Capture the cell that displays the provided text and extract its [X, Y] central coordinate. 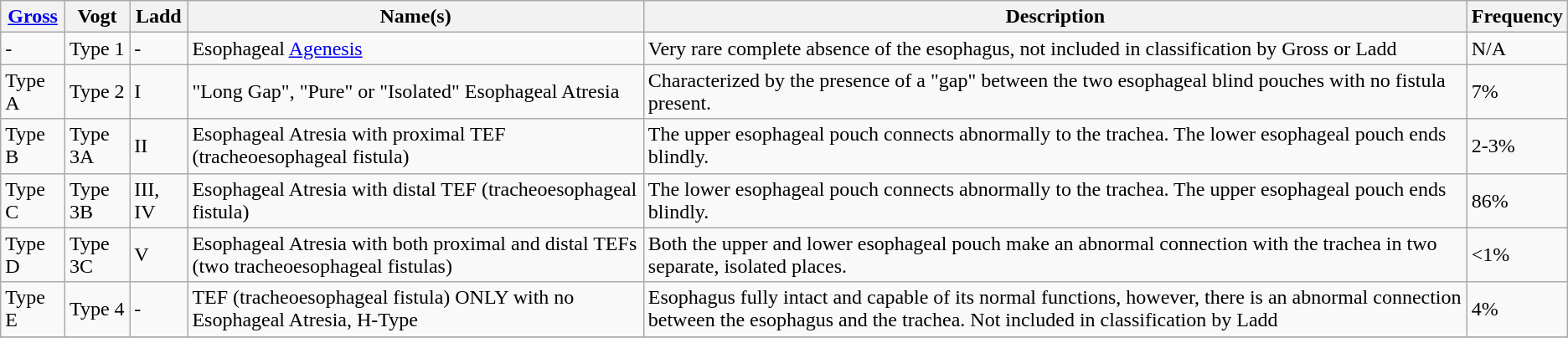
<1% [1517, 254]
Type E [34, 310]
Esophageal Atresia with distal TEF (tracheoesophageal fistula) [415, 201]
Type B [34, 146]
N/A [1517, 49]
Very rare complete absence of the esophagus, not included in classification by Gross or Ladd [1055, 49]
TEF (tracheoesophageal fistula) ONLY with no Esophageal Atresia, H-Type [415, 310]
Ladd [159, 17]
Type 4 [97, 310]
Frequency [1517, 17]
Type 3C [97, 254]
Esophageal Atresia with proximal TEF (tracheoesophageal fistula) [415, 146]
II [159, 146]
Characterized by the presence of a "gap" between the two esophageal blind pouches with no fistula present. [1055, 92]
4% [1517, 310]
The lower esophageal pouch connects abnormally to the trachea. The upper esophageal pouch ends blindly. [1055, 201]
Vogt [97, 17]
Type A [34, 92]
Description [1055, 17]
Esophageal Atresia with both proximal and distal TEFs (two tracheoesophageal fistulas) [415, 254]
The upper esophageal pouch connects abnormally to the trachea. The lower esophageal pouch ends blindly. [1055, 146]
"Long Gap", "Pure" or "Isolated" Esophageal Atresia [415, 92]
Type 3B [97, 201]
86% [1517, 201]
Gross [34, 17]
Type 2 [97, 92]
Both the upper and lower esophageal pouch make an abnormal connection with the trachea in two separate, isolated places. [1055, 254]
Type 1 [97, 49]
Type 3A [97, 146]
I [159, 92]
III, IV [159, 201]
Name(s) [415, 17]
Esophageal Agenesis [415, 49]
Type C [34, 201]
7% [1517, 92]
V [159, 254]
Type D [34, 254]
2-3% [1517, 146]
